Identify which cell holds the provided text, then report its [x, y] central coordinate. 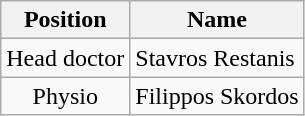
Stavros Restanis [217, 58]
Position [66, 20]
Filippos Skordos [217, 96]
Physio [66, 96]
Head doctor [66, 58]
Name [217, 20]
